Determine the [X, Y] coordinate at the center of the cell enclosing the given text.  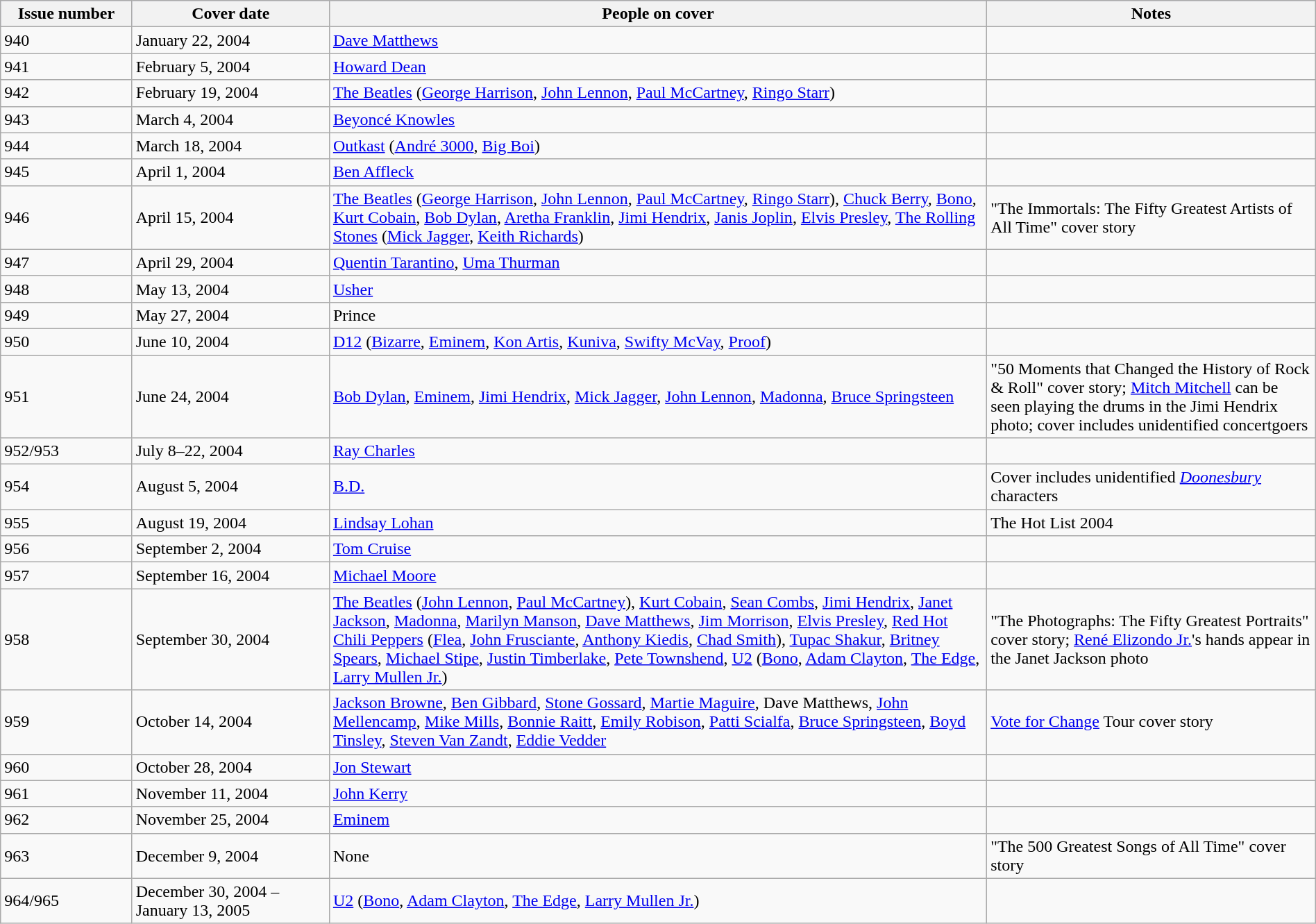
955 [67, 523]
October 28, 2004 [230, 767]
952/953 [67, 451]
Howard Dean [658, 67]
September 30, 2004 [230, 639]
The Hot List 2004 [1151, 523]
Usher [658, 289]
June 10, 2004 [230, 342]
945 [67, 172]
D12 (Bizarre, Eminem, Kon Artis, Kuniva, Swifty McVay, Proof) [658, 342]
963 [67, 855]
John Kerry [658, 793]
Beyoncé Knowles [658, 119]
June 24, 2004 [230, 397]
March 18, 2004 [230, 146]
946 [67, 217]
959 [67, 722]
November 11, 2004 [230, 793]
U2 (Bono, Adam Clayton, The Edge, Larry Mullen Jr.) [658, 901]
December 9, 2004 [230, 855]
Jon Stewart [658, 767]
April 1, 2004 [230, 172]
948 [67, 289]
January 22, 2004 [230, 40]
Vote for Change Tour cover story [1151, 722]
958 [67, 639]
943 [67, 119]
February 5, 2004 [230, 67]
944 [67, 146]
940 [67, 40]
Prince [658, 315]
951 [67, 397]
Ray Charles [658, 451]
Ben Affleck [658, 172]
People on cover [658, 14]
July 8–22, 2004 [230, 451]
954 [67, 487]
Outkast (André 3000, Big Boi) [658, 146]
"The 500 Greatest Songs of All Time" cover story [1151, 855]
September 16, 2004 [230, 576]
Issue number [67, 14]
April 29, 2004 [230, 262]
Cover includes unidentified Doonesbury characters [1151, 487]
"The Immortals: The Fifty Greatest Artists of All Time" cover story [1151, 217]
April 15, 2004 [230, 217]
Notes [1151, 14]
December 30, 2004 – January 13, 2005 [230, 901]
957 [67, 576]
August 5, 2004 [230, 487]
October 14, 2004 [230, 722]
November 25, 2004 [230, 820]
Cover date [230, 14]
950 [67, 342]
August 19, 2004 [230, 523]
Dave Matthews [658, 40]
949 [67, 315]
February 19, 2004 [230, 93]
None [658, 855]
Lindsay Lohan [658, 523]
May 13, 2004 [230, 289]
941 [67, 67]
March 4, 2004 [230, 119]
"The Photographs: The Fifty Greatest Portraits" cover story; René Elizondo Jr.'s hands appear in the Janet Jackson photo [1151, 639]
Tom Cruise [658, 549]
B.D. [658, 487]
September 2, 2004 [230, 549]
956 [67, 549]
960 [67, 767]
Bob Dylan, Eminem, Jimi Hendrix, Mick Jagger, John Lennon, Madonna, Bruce Springsteen [658, 397]
964/965 [67, 901]
947 [67, 262]
942 [67, 93]
Eminem [658, 820]
962 [67, 820]
961 [67, 793]
Michael Moore [658, 576]
The Beatles (George Harrison, John Lennon, Paul McCartney, Ringo Starr) [658, 93]
May 27, 2004 [230, 315]
Quentin Tarantino, Uma Thurman [658, 262]
